Determine the (X, Y) coordinate at the center of the cell enclosing the given text.  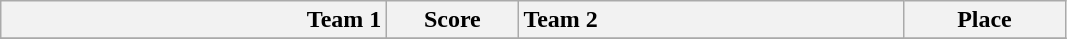
Team 1 (194, 20)
Team 2 (711, 20)
Score (452, 20)
Place (984, 20)
